Return [X, Y] of the center of cell containing provided text 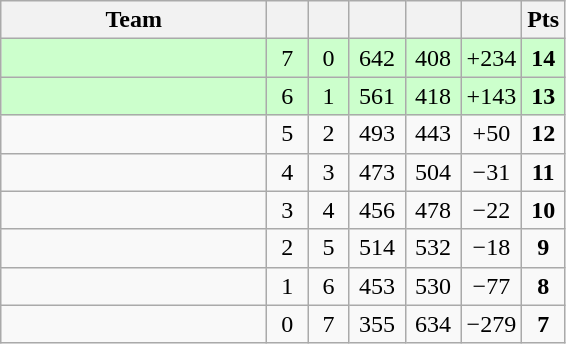
+50 [492, 134]
13 [544, 96]
14 [544, 58]
9 [544, 248]
+143 [492, 96]
355 [377, 324]
−22 [492, 210]
453 [377, 286]
−31 [492, 172]
532 [433, 248]
478 [433, 210]
634 [433, 324]
Team [134, 20]
418 [433, 96]
−77 [492, 286]
Pts [544, 20]
456 [377, 210]
514 [377, 248]
−18 [492, 248]
11 [544, 172]
561 [377, 96]
642 [377, 58]
8 [544, 286]
+234 [492, 58]
10 [544, 210]
408 [433, 58]
530 [433, 286]
443 [433, 134]
12 [544, 134]
473 [377, 172]
504 [433, 172]
493 [377, 134]
−279 [492, 324]
